Output the (X, Y) coordinate of the center of the cell containing the given text.  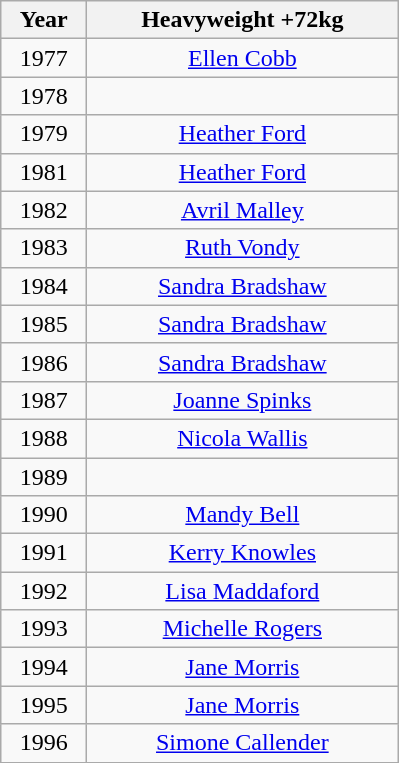
1990 (44, 515)
1977 (44, 58)
Lisa Maddaford (242, 591)
1993 (44, 629)
Michelle Rogers (242, 629)
1988 (44, 438)
1995 (44, 705)
Kerry Knowles (242, 553)
Year (44, 20)
1992 (44, 591)
1982 (44, 210)
1987 (44, 400)
1996 (44, 743)
1994 (44, 667)
Mandy Bell (242, 515)
1978 (44, 96)
1979 (44, 134)
Simone Callender (242, 743)
1991 (44, 553)
1984 (44, 286)
1986 (44, 362)
1989 (44, 477)
1981 (44, 172)
Ellen Cobb (242, 58)
1985 (44, 324)
Ruth Vondy (242, 248)
Heavyweight +72kg (242, 20)
1983 (44, 248)
Avril Malley (242, 210)
Joanne Spinks (242, 400)
Nicola Wallis (242, 438)
